Pinpoint the cell where the given text exists, returning its (x, y) midpoint coordinate. 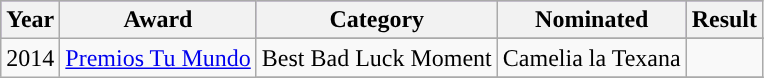
Award (158, 20)
Camelia la Texana (592, 58)
Best Bad Luck Moment (376, 58)
Category (376, 20)
2014 (30, 58)
Nominated (592, 20)
Result (724, 20)
Premios Tu Mundo (158, 58)
Year (30, 20)
